Return the [X, Y] coordinate for the center point of the cell that contains the specified text.  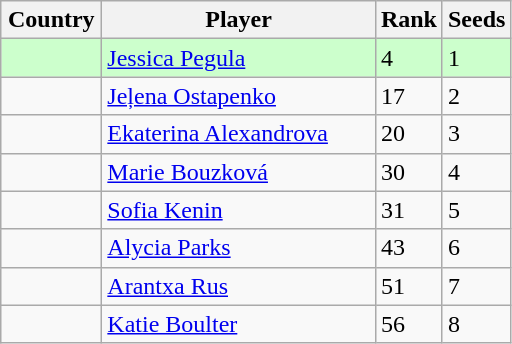
20 [408, 134]
30 [408, 172]
Jessica Pegula [239, 58]
7 [476, 286]
Ekaterina Alexandrova [239, 134]
17 [408, 96]
51 [408, 286]
Rank [408, 20]
56 [408, 324]
Alycia Parks [239, 248]
Katie Boulter [239, 324]
1 [476, 58]
8 [476, 324]
Player [239, 20]
Sofia Kenin [239, 210]
Country [52, 20]
43 [408, 248]
Seeds [476, 20]
5 [476, 210]
Jeļena Ostapenko [239, 96]
3 [476, 134]
6 [476, 248]
Arantxa Rus [239, 286]
2 [476, 96]
Marie Bouzková [239, 172]
31 [408, 210]
